From the cell containing the given text, extract its center point as (X, Y) coordinate. 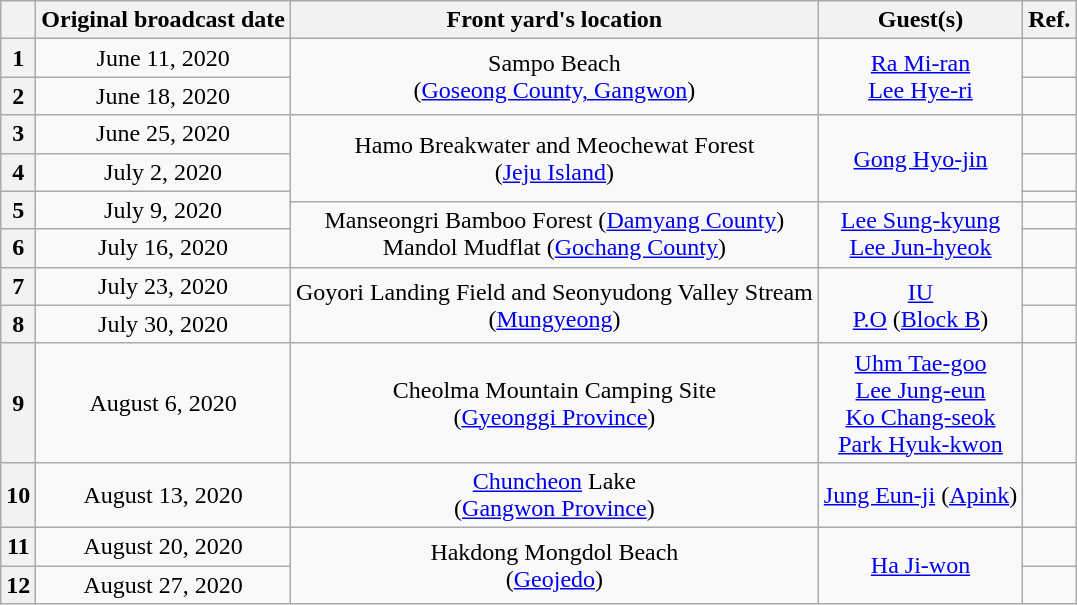
Original broadcast date (164, 20)
Front yard's location (554, 20)
July 16, 2020 (164, 248)
Ra Mi-ranLee Hye-ri (920, 77)
July 30, 2020 (164, 324)
Guest(s) (920, 20)
Ref. (1050, 20)
Gong Hyo-jin (920, 158)
Manseongri Bamboo Forest (Damyang County)Mandol Mudflat (Gochang County) (554, 234)
6 (18, 248)
June 25, 2020 (164, 134)
August 27, 2020 (164, 585)
Ha Ji-won (920, 565)
August 20, 2020 (164, 546)
Sampo Beach(Goseong County, Gangwon) (554, 77)
11 (18, 546)
2 (18, 96)
8 (18, 324)
10 (18, 494)
Hamo Breakwater and Meochewat Forest(Jeju Island) (554, 158)
July 9, 2020 (164, 210)
Goyori Landing Field and Seonyudong Valley Stream(Mungyeong) (554, 305)
3 (18, 134)
Lee Sung-kyungLee Jun-hyeok (920, 234)
IUP.O (Block B) (920, 305)
June 18, 2020 (164, 96)
Jung Eun-ji (Apink) (920, 494)
Hakdong Mongdol Beach(Geojedo) (554, 565)
5 (18, 210)
July 2, 2020 (164, 172)
12 (18, 585)
7 (18, 286)
July 23, 2020 (164, 286)
August 13, 2020 (164, 494)
4 (18, 172)
9 (18, 402)
Uhm Tae-gooLee Jung-eunKo Chang-seokPark Hyuk-kwon (920, 402)
Cheolma Mountain Camping Site(Gyeonggi Province) (554, 402)
August 6, 2020 (164, 402)
Chuncheon Lake(Gangwon Province) (554, 494)
June 11, 2020 (164, 58)
1 (18, 58)
